Pinpoint the cell where the given text exists, returning its [X, Y] midpoint coordinate. 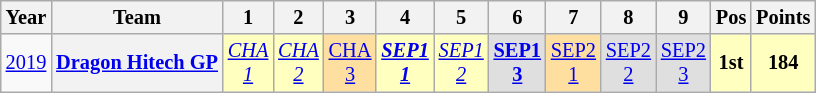
1st [731, 63]
2019 [26, 63]
SEP21 [574, 63]
6 [518, 17]
CHA2 [298, 63]
2 [298, 17]
Pos [731, 17]
SEP22 [628, 63]
8 [628, 17]
CHA1 [248, 63]
4 [404, 17]
7 [574, 17]
Year [26, 17]
SEP12 [462, 63]
1 [248, 17]
Points [783, 17]
Dragon Hitech GP [137, 63]
SEP13 [518, 63]
5 [462, 17]
184 [783, 63]
3 [350, 17]
9 [684, 17]
Team [137, 17]
CHA3 [350, 63]
SEP11 [404, 63]
SEP23 [684, 63]
